Return (X, Y) of the center of cell containing provided text 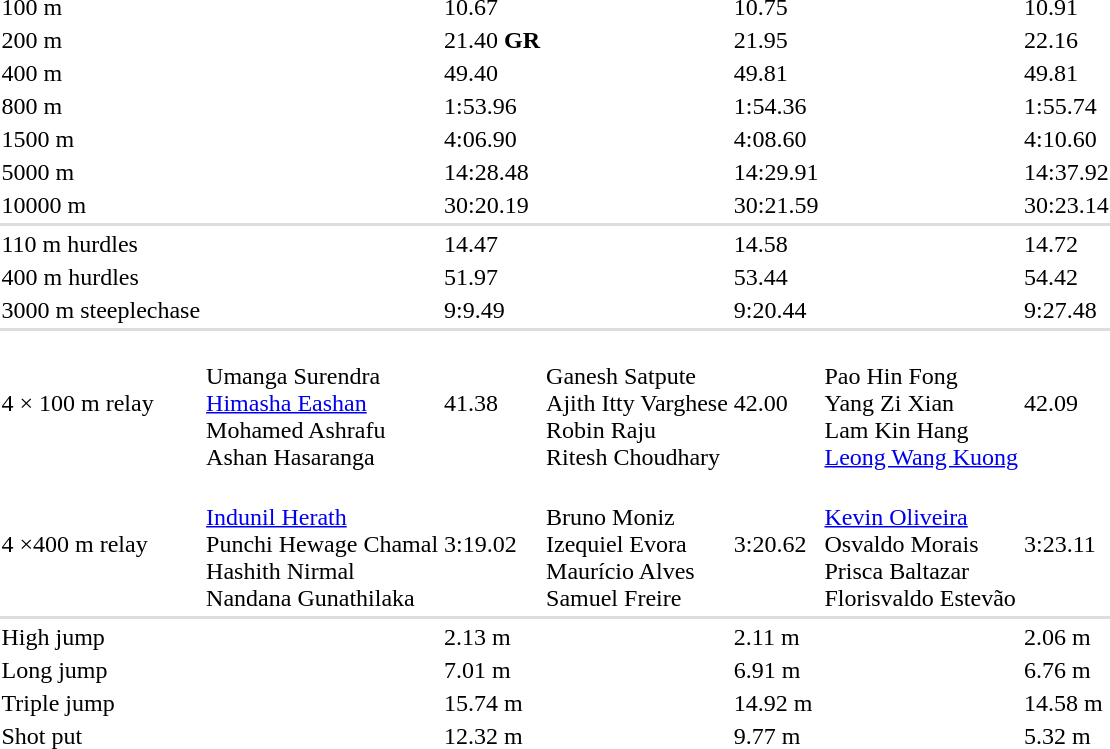
21.40 GR (492, 40)
High jump (101, 637)
14.92 m (776, 703)
53.44 (776, 277)
400 m (101, 73)
1:54.36 (776, 106)
4 × 100 m relay (101, 403)
15.74 m (492, 703)
4:06.90 (492, 139)
9:20.44 (776, 310)
51.97 (492, 277)
49.40 (492, 73)
30:20.19 (492, 205)
400 m hurdles (101, 277)
4:08.60 (776, 139)
9:9.49 (492, 310)
Kevin OliveiraOsvaldo MoraisPrisca BaltazarFlorisvaldo Estevão (922, 544)
10000 m (101, 205)
3:19.02 (492, 544)
4 ×400 m relay (101, 544)
Ganesh SatputeAjith Itty VargheseRobin RajuRitesh Choudhary (638, 403)
6.91 m (776, 670)
42.00 (776, 403)
7.01 m (492, 670)
14:29.91 (776, 172)
110 m hurdles (101, 244)
30:21.59 (776, 205)
49.81 (776, 73)
21.95 (776, 40)
14:28.48 (492, 172)
Umanga SurendraHimasha EashanMohamed AshrafuAshan Hasaranga (322, 403)
14.47 (492, 244)
1:53.96 (492, 106)
3:20.62 (776, 544)
5000 m (101, 172)
41.38 (492, 403)
200 m (101, 40)
2.13 m (492, 637)
Pao Hin FongYang Zi XianLam Kin HangLeong Wang Kuong (922, 403)
Bruno MonizIzequiel EvoraMaurício AlvesSamuel Freire (638, 544)
2.11 m (776, 637)
1500 m (101, 139)
14.58 (776, 244)
3000 m steeplechase (101, 310)
Indunil HerathPunchi Hewage ChamalHashith NirmalNandana Gunathilaka (322, 544)
800 m (101, 106)
Long jump (101, 670)
Triple jump (101, 703)
